Detect which cell encompasses the target text, then output its [x, y] center coordinate. 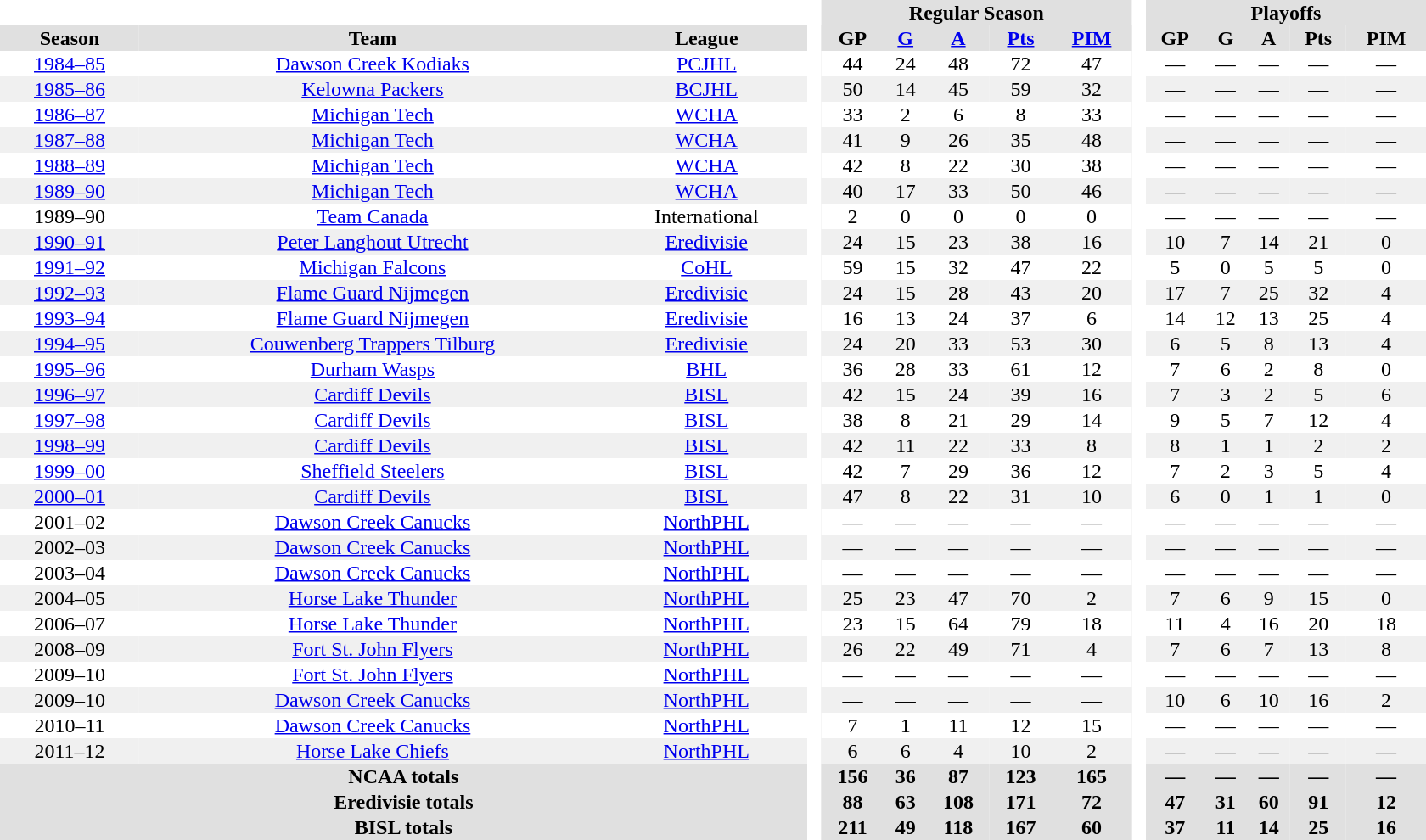
League [706, 38]
Michigan Falcons [373, 267]
70 [1021, 598]
2000–01 [70, 496]
CoHL [706, 267]
53 [1021, 344]
165 [1092, 776]
88 [853, 802]
64 [958, 624]
63 [905, 802]
1999–00 [70, 471]
2011–12 [70, 751]
Playoffs [1286, 13]
Kelowna Packers [373, 89]
Team [373, 38]
1988–89 [70, 165]
46 [1092, 191]
2002–03 [70, 547]
NCAA totals [404, 776]
123 [1021, 776]
211 [853, 827]
PCJHL [706, 64]
BISL totals [404, 827]
118 [958, 827]
Peter Langhout Utrecht [373, 242]
1997–98 [70, 420]
Dawson Creek Kodiaks [373, 64]
156 [853, 776]
171 [1021, 802]
43 [1021, 293]
35 [1021, 140]
BHL [706, 369]
71 [1021, 649]
1993–94 [70, 318]
40 [853, 191]
BCJHL [706, 89]
Season [70, 38]
91 [1318, 802]
1990–91 [70, 242]
Durham Wasps [373, 369]
Couwenberg Trappers Tilburg [373, 344]
1984–85 [70, 64]
1996–97 [70, 395]
79 [1021, 624]
2001–02 [70, 522]
39 [1021, 395]
2004–05 [70, 598]
1992–93 [70, 293]
45 [958, 89]
1987–88 [70, 140]
1995–96 [70, 369]
1998–99 [70, 445]
2006–07 [70, 624]
Eredivisie totals [404, 802]
1985–86 [70, 89]
2008–09 [70, 649]
Horse Lake Chiefs [373, 751]
Sheffield Steelers [373, 471]
1991–92 [70, 267]
61 [1021, 369]
1994–95 [70, 344]
2010–11 [70, 725]
1986–87 [70, 115]
87 [958, 776]
44 [853, 64]
Regular Season [976, 13]
International [706, 216]
108 [958, 802]
167 [1021, 827]
Team Canada [373, 216]
41 [853, 140]
2003–04 [70, 573]
